Provide the (x, y) coordinate of the cell's center where the given text is located.  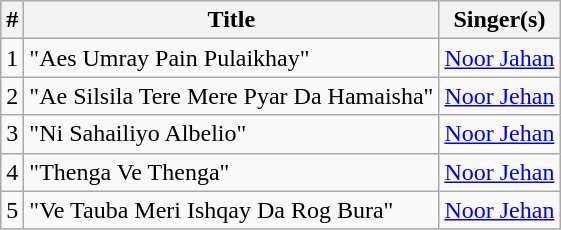
Title (232, 20)
# (12, 20)
5 (12, 210)
4 (12, 172)
2 (12, 96)
"Ve Tauba Meri Ishqay Da Rog Bura" (232, 210)
Noor Jahan (500, 58)
"Thenga Ve Thenga" (232, 172)
1 (12, 58)
3 (12, 134)
"Ni Sahailiyo Albelio" (232, 134)
"Ae Silsila Tere Mere Pyar Da Hamaisha" (232, 96)
"Aes Umray Pain Pulaikhay" (232, 58)
Singer(s) (500, 20)
